Capture the cell that displays the provided text and extract its [x, y] central coordinate. 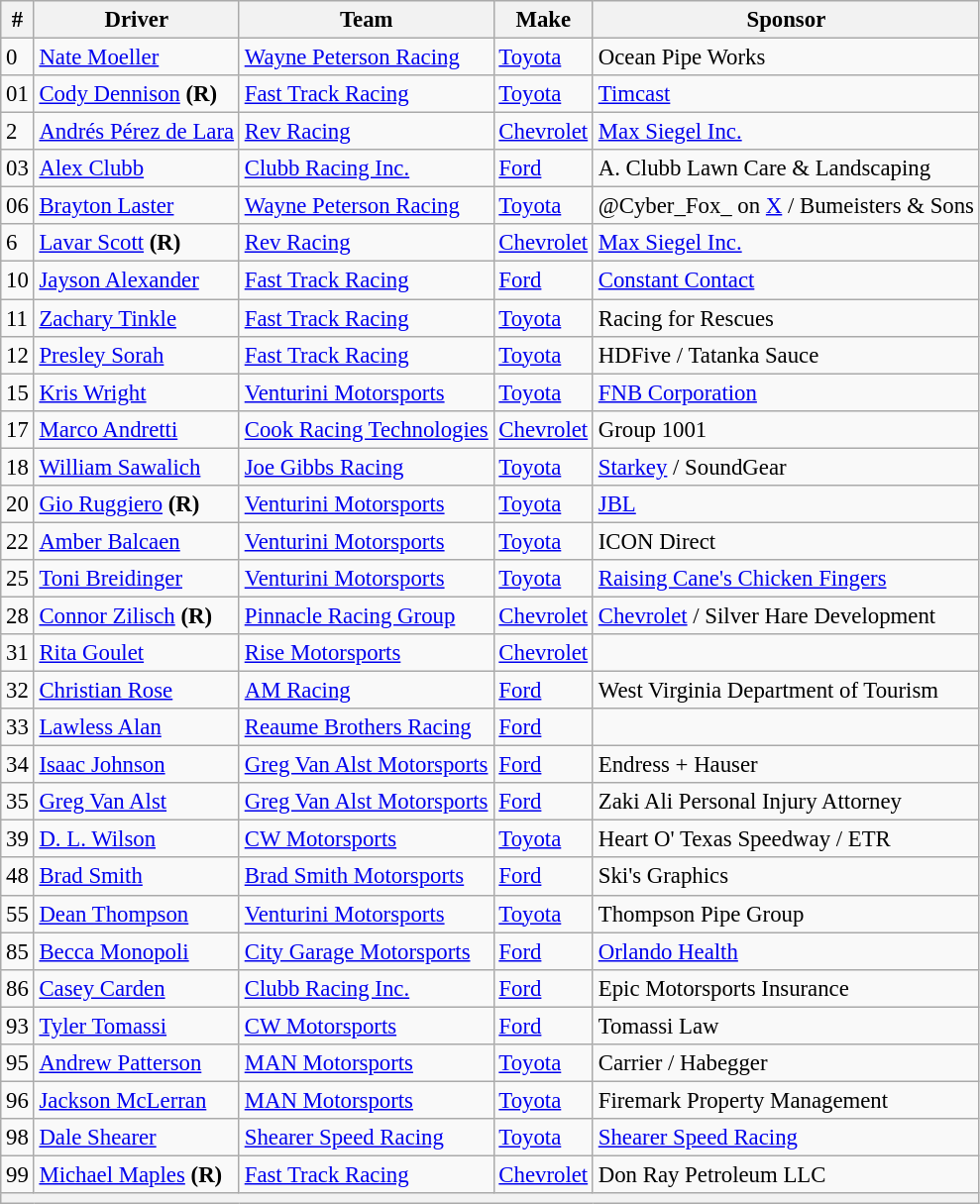
Christian Rose [137, 691]
32 [18, 691]
96 [18, 1100]
Raising Cane's Chicken Fingers [786, 579]
Ski's Graphics [786, 877]
Reaume Brothers Racing [367, 727]
10 [18, 280]
Alex Clubb [137, 168]
93 [18, 1026]
West Virginia Department of Tourism [786, 691]
06 [18, 206]
Group 1001 [786, 429]
Cody Dennison (R) [137, 94]
Sponsor [786, 20]
Casey Carden [137, 988]
22 [18, 541]
20 [18, 504]
Ocean Pipe Works [786, 57]
# [18, 20]
Lavar Scott (R) [137, 243]
31 [18, 653]
39 [18, 839]
11 [18, 318]
Kris Wright [137, 392]
Driver [137, 20]
99 [18, 1174]
Dale Shearer [137, 1138]
Chevrolet / Silver Hare Development [786, 615]
18 [18, 467]
Endress + Hauser [786, 765]
Toni Breidinger [137, 579]
Cook Racing Technologies [367, 429]
03 [18, 168]
Jayson Alexander [137, 280]
17 [18, 429]
Epic Motorsports Insurance [786, 988]
15 [18, 392]
Brad Smith Motorsports [367, 877]
Andrew Patterson [137, 1063]
12 [18, 355]
Jackson McLerran [137, 1100]
Carrier / Habegger [786, 1063]
Zaki Ali Personal Injury Attorney [786, 802]
Connor Zilisch (R) [137, 615]
86 [18, 988]
Pinnacle Racing Group [367, 615]
Racing for Rescues [786, 318]
Zachary Tinkle [137, 318]
ICON Direct [786, 541]
Lawless Alan [137, 727]
2 [18, 132]
A. Clubb Lawn Care & Landscaping [786, 168]
35 [18, 802]
Amber Balcaen [137, 541]
City Garage Motorsports [367, 951]
Make [543, 20]
Heart O' Texas Speedway / ETR [786, 839]
Becca Monopoli [137, 951]
Rita Goulet [137, 653]
28 [18, 615]
Constant Contact [786, 280]
Joe Gibbs Racing [367, 467]
@Cyber_Fox_ on X / Bumeisters & Sons [786, 206]
Brad Smith [137, 877]
William Sawalich [137, 467]
25 [18, 579]
Gio Ruggiero (R) [137, 504]
0 [18, 57]
Firemark Property Management [786, 1100]
Team [367, 20]
Michael Maples (R) [137, 1174]
33 [18, 727]
6 [18, 243]
Marco Andretti [137, 429]
Brayton Laster [137, 206]
Isaac Johnson [137, 765]
01 [18, 94]
34 [18, 765]
Rise Motorsports [367, 653]
JBL [786, 504]
Tyler Tomassi [137, 1026]
Dean Thompson [137, 914]
Don Ray Petroleum LLC [786, 1174]
98 [18, 1138]
Nate Moeller [137, 57]
Andrés Pérez de Lara [137, 132]
D. L. Wilson [137, 839]
Starkey / SoundGear [786, 467]
48 [18, 877]
Tomassi Law [786, 1026]
Greg Van Alst [137, 802]
Presley Sorah [137, 355]
55 [18, 914]
AM Racing [367, 691]
85 [18, 951]
Orlando Health [786, 951]
Thompson Pipe Group [786, 914]
Timcast [786, 94]
95 [18, 1063]
HDFive / Tatanka Sauce [786, 355]
FNB Corporation [786, 392]
